Scan for the cell matching the given text and deliver its (X, Y) coordinate at center. 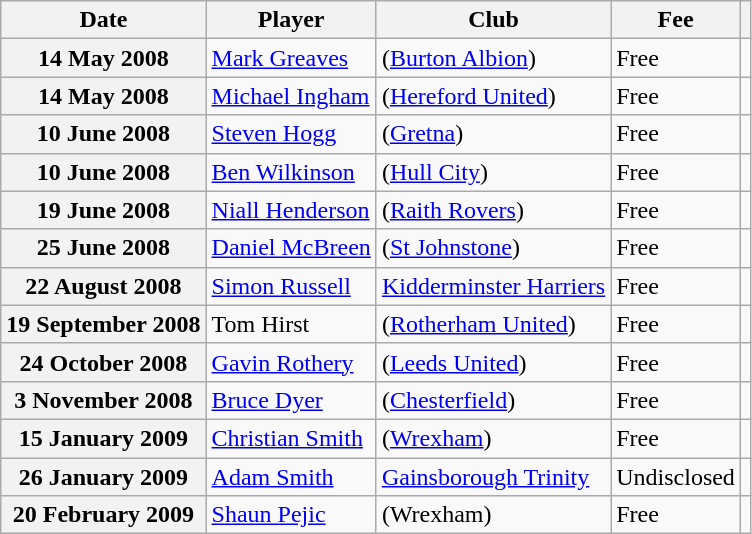
(Rotherham United) (493, 324)
Fee (676, 20)
Christian Smith (291, 438)
24 October 2008 (104, 362)
Ben Wilkinson (291, 172)
Club (493, 20)
(Raith Rovers) (493, 210)
(St Johnstone) (493, 248)
Bruce Dyer (291, 400)
22 August 2008 (104, 286)
Date (104, 20)
19 September 2008 (104, 324)
(Hull City) (493, 172)
Steven Hogg (291, 134)
3 November 2008 (104, 400)
(Gretna) (493, 134)
Undisclosed (676, 477)
Simon Russell (291, 286)
Tom Hirst (291, 324)
Daniel McBreen (291, 248)
Mark Greaves (291, 58)
Shaun Pejic (291, 515)
Gainsborough Trinity (493, 477)
(Hereford United) (493, 96)
15 January 2009 (104, 438)
Kidderminster Harriers (493, 286)
26 January 2009 (104, 477)
19 June 2008 (104, 210)
(Burton Albion) (493, 58)
Michael Ingham (291, 96)
Niall Henderson (291, 210)
Gavin Rothery (291, 362)
(Chesterfield) (493, 400)
Player (291, 20)
(Leeds United) (493, 362)
Adam Smith (291, 477)
25 June 2008 (104, 248)
20 February 2009 (104, 515)
